Return the [x, y] coordinate for the center point of the cell that contains the specified text.  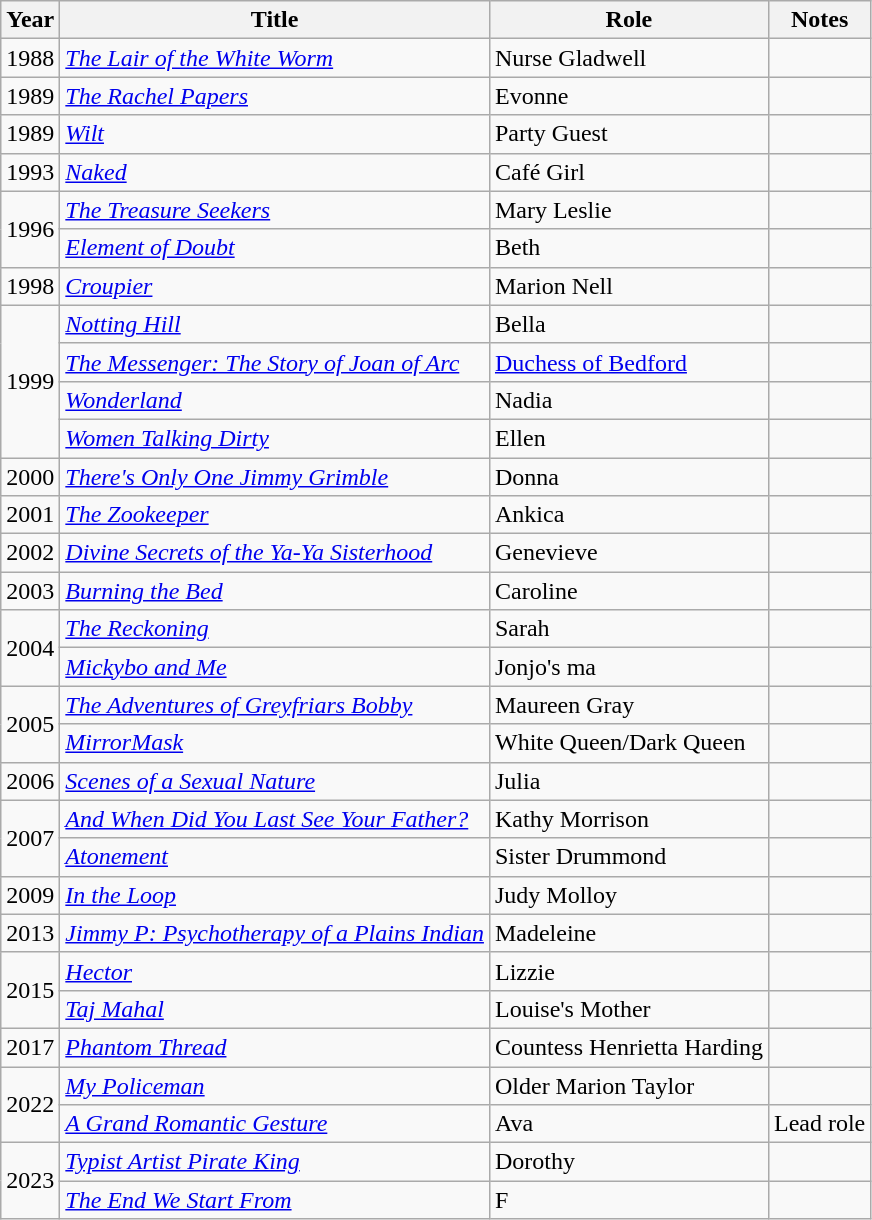
The Adventures of Greyfriars Bobby [275, 705]
In the Loop [275, 895]
Party Guest [628, 134]
Dorothy [628, 1162]
Countess Henrietta Harding [628, 1047]
Women Talking Dirty [275, 438]
Caroline [628, 591]
Older Marion Taylor [628, 1085]
1993 [30, 172]
Jimmy P: Psychotherapy of a Plains Indian [275, 933]
Judy Molloy [628, 895]
Scenes of a Sexual Nature [275, 781]
2000 [30, 477]
Maureen Gray [628, 705]
Louise's Mother [628, 1009]
Jonjo's ma [628, 667]
1988 [30, 58]
2002 [30, 553]
Notes [819, 20]
Café Girl [628, 172]
Ellen [628, 438]
2007 [30, 838]
Year [30, 20]
2006 [30, 781]
The Messenger: The Story of Joan of Arc [275, 362]
Julia [628, 781]
Wonderland [275, 400]
Phantom Thread [275, 1047]
Mickybo and Me [275, 667]
The Rachel Papers [275, 96]
Typist Artist Pirate King [275, 1162]
2013 [30, 933]
2001 [30, 515]
Atonement [275, 857]
The End We Start From [275, 1200]
Sarah [628, 629]
1999 [30, 381]
Divine Secrets of the Ya-Ya Sisterhood [275, 553]
1998 [30, 286]
2005 [30, 724]
2009 [30, 895]
A Grand Romantic Gesture [275, 1124]
Role [628, 20]
Ava [628, 1124]
Duchess of Bedford [628, 362]
My Policeman [275, 1085]
Bella [628, 324]
Burning the Bed [275, 591]
Lizzie [628, 971]
Nurse Gladwell [628, 58]
Taj Mahal [275, 1009]
White Queen/Dark Queen [628, 743]
There's Only One Jimmy Grimble [275, 477]
Croupier [275, 286]
Wilt [275, 134]
Notting Hill [275, 324]
The Treasure Seekers [275, 210]
Element of Doubt [275, 248]
F [628, 1200]
Title [275, 20]
The Lair of the White Worm [275, 58]
Marion Nell [628, 286]
The Zookeeper [275, 515]
Lead role [819, 1124]
Naked [275, 172]
1996 [30, 229]
2017 [30, 1047]
And When Did You Last See Your Father? [275, 819]
Madeleine [628, 933]
Ankica [628, 515]
2022 [30, 1104]
The Reckoning [275, 629]
Sister Drummond [628, 857]
Hector [275, 971]
2015 [30, 990]
Mary Leslie [628, 210]
MirrorMask [275, 743]
Evonne [628, 96]
Donna [628, 477]
Kathy Morrison [628, 819]
Nadia [628, 400]
Genevieve [628, 553]
2003 [30, 591]
Beth [628, 248]
2004 [30, 648]
2023 [30, 1181]
